For the text-containing cell, return its midpoint in [x, y] coordinate format. 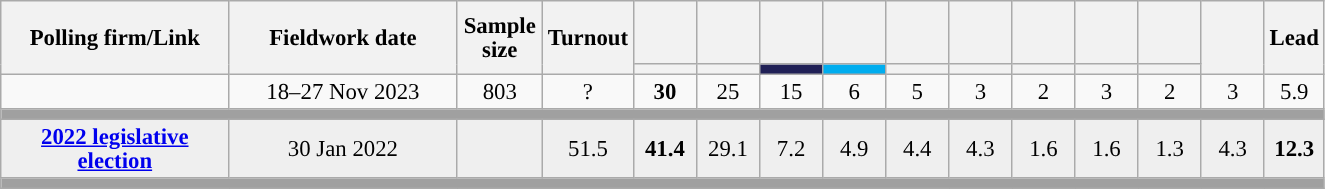
Sample size [500, 38]
4.9 [854, 150]
803 [500, 92]
15 [792, 92]
7.2 [792, 150]
Lead [1294, 38]
Polling firm/Link [115, 38]
4.4 [918, 150]
Turnout [588, 38]
1.3 [1170, 150]
5.9 [1294, 92]
30 [664, 92]
25 [728, 92]
5 [918, 92]
30 Jan 2022 [343, 150]
12.3 [1294, 150]
Fieldwork date [343, 38]
6 [854, 92]
41.4 [664, 150]
? [588, 92]
2022 legislative election [115, 150]
18–27 Nov 2023 [343, 92]
29.1 [728, 150]
51.5 [588, 150]
